Scan for the cell matching the given text and deliver its [x, y] coordinate at center. 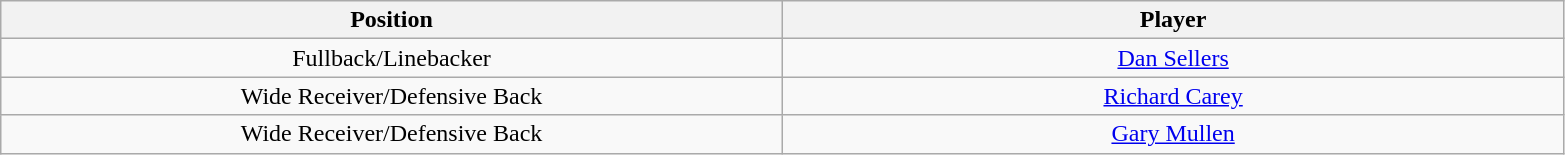
Dan Sellers [1173, 58]
Fullback/Linebacker [392, 58]
Position [392, 20]
Gary Mullen [1173, 134]
Player [1173, 20]
Richard Carey [1173, 96]
